Pinpoint the cell where the given text exists, returning its (x, y) midpoint coordinate. 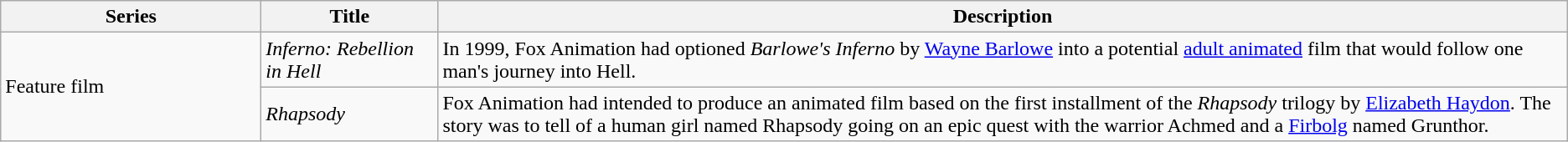
Description (1003, 17)
Title (350, 17)
Rhapsody (350, 114)
Inferno: Rebellion in Hell (350, 60)
Series (131, 17)
Feature film (131, 87)
